Return the [x, y] coordinate for the center point of the cell that contains the specified text.  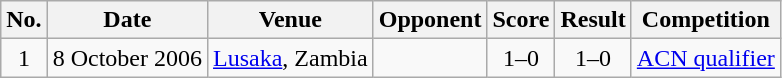
Competition [706, 20]
ACN qualifier [706, 58]
1 [24, 58]
Score [521, 20]
8 October 2006 [127, 58]
Date [127, 20]
Opponent [430, 20]
No. [24, 20]
Venue [291, 20]
Lusaka, Zambia [291, 58]
Result [593, 20]
